Output the [X, Y] coordinate of the center of the cell containing the given text.  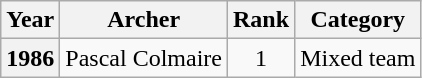
Mixed team [358, 58]
Pascal Colmaire [144, 58]
1 [262, 58]
1986 [30, 58]
Category [358, 20]
Rank [262, 20]
Archer [144, 20]
Year [30, 20]
